Provide the (X, Y) coordinate of the cell's center where the given text is located.  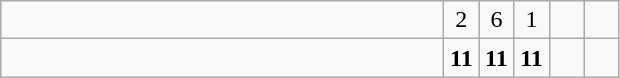
1 (532, 20)
6 (496, 20)
2 (462, 20)
